Pinpoint the cell where the given text exists, returning its (x, y) midpoint coordinate. 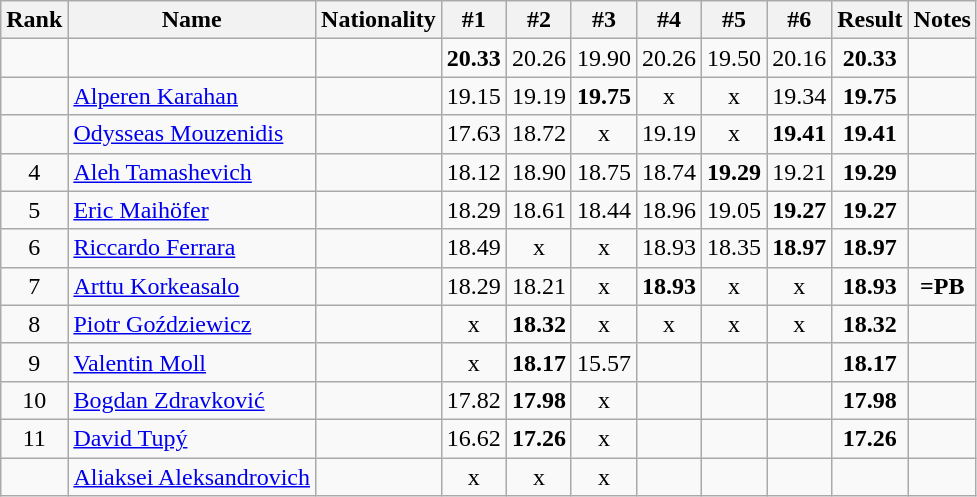
18.44 (604, 210)
Eric Maihöfer (192, 210)
19.90 (604, 58)
9 (34, 362)
Arttu Korkeasalo (192, 286)
19.21 (800, 172)
Piotr Goździewicz (192, 324)
19.50 (734, 58)
11 (34, 438)
#5 (734, 20)
Nationality (379, 20)
#4 (668, 20)
18.61 (538, 210)
David Tupý (192, 438)
8 (34, 324)
#6 (800, 20)
Riccardo Ferrara (192, 248)
Valentin Moll (192, 362)
19.15 (474, 96)
#1 (474, 20)
19.05 (734, 210)
#2 (538, 20)
Name (192, 20)
Notes (942, 20)
#3 (604, 20)
Aliaksei Aleksandrovich (192, 477)
17.63 (474, 134)
7 (34, 286)
18.74 (668, 172)
20.16 (800, 58)
Rank (34, 20)
6 (34, 248)
18.35 (734, 248)
17.82 (474, 400)
18.49 (474, 248)
18.75 (604, 172)
18.12 (474, 172)
18.90 (538, 172)
18.21 (538, 286)
Odysseas Mouzenidis (192, 134)
4 (34, 172)
Aleh Tamashevich (192, 172)
19.34 (800, 96)
=PB (942, 286)
Result (870, 20)
Bogdan Zdravković (192, 400)
Alperen Karahan (192, 96)
18.96 (668, 210)
18.72 (538, 134)
15.57 (604, 362)
16.62 (474, 438)
5 (34, 210)
10 (34, 400)
